Provide the (x, y) coordinate of the cell's center where the given text is located.  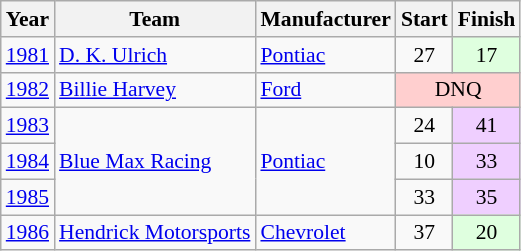
20 (487, 233)
D. K. Ulrich (154, 55)
1984 (28, 162)
24 (424, 126)
Team (154, 19)
Finish (487, 19)
Chevrolet (325, 233)
1981 (28, 55)
17 (487, 55)
Start (424, 19)
35 (487, 197)
1985 (28, 197)
Ford (325, 90)
1986 (28, 233)
37 (424, 233)
1982 (28, 90)
41 (487, 126)
1983 (28, 126)
Billie Harvey (154, 90)
Manufacturer (325, 19)
Hendrick Motorsports (154, 233)
10 (424, 162)
DNQ (458, 90)
27 (424, 55)
Blue Max Racing (154, 162)
Year (28, 19)
